Determine the [X, Y] coordinate at the center of the cell enclosing the given text.  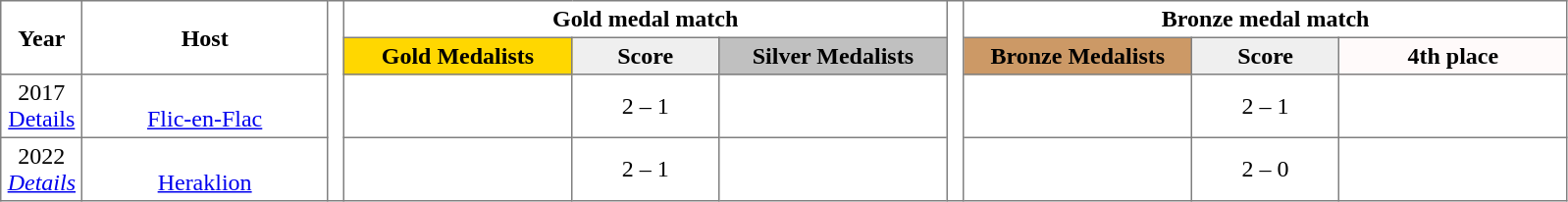
2017Details [41, 106]
2022Details [41, 169]
Heraklion [204, 169]
Gold medal match [646, 20]
2 – 0 [1266, 169]
Year [41, 37]
4th place [1452, 56]
Host [204, 37]
Bronze medal match [1266, 20]
Bronze Medalists [1077, 56]
Gold Medalists [457, 56]
Silver Medalists [832, 56]
Flic-en-Flac [204, 106]
